From the cell containing the given text, extract its center point as [X, Y] coordinate. 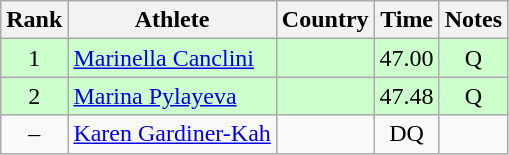
Notes [473, 20]
Karen Gardiner-Kah [172, 134]
Time [406, 20]
47.00 [406, 58]
1 [34, 58]
Marinella Canclini [172, 58]
– [34, 134]
Rank [34, 20]
DQ [406, 134]
47.48 [406, 96]
Country [325, 20]
2 [34, 96]
Athlete [172, 20]
Marina Pylayeva [172, 96]
